Capture the cell that displays the provided text and extract its (X, Y) central coordinate. 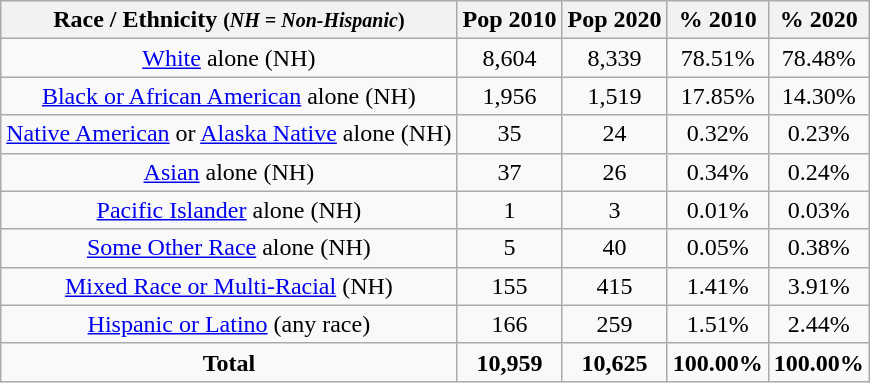
Black or African American alone (NH) (229, 96)
35 (510, 134)
78.51% (718, 58)
0.03% (818, 210)
White alone (NH) (229, 58)
% 2010 (718, 20)
0.38% (818, 248)
0.32% (718, 134)
1.41% (718, 286)
37 (510, 172)
3 (614, 210)
Race / Ethnicity (NH = Non-Hispanic) (229, 20)
Total (229, 362)
155 (510, 286)
0.01% (718, 210)
3.91% (818, 286)
24 (614, 134)
10,625 (614, 362)
2.44% (818, 324)
5 (510, 248)
Pop 2010 (510, 20)
40 (614, 248)
1,519 (614, 96)
Hispanic or Latino (any race) (229, 324)
8,604 (510, 58)
0.34% (718, 172)
1,956 (510, 96)
Mixed Race or Multi-Racial (NH) (229, 286)
Native American or Alaska Native alone (NH) (229, 134)
166 (510, 324)
78.48% (818, 58)
Some Other Race alone (NH) (229, 248)
8,339 (614, 58)
1.51% (718, 324)
% 2020 (818, 20)
259 (614, 324)
14.30% (818, 96)
26 (614, 172)
1 (510, 210)
0.05% (718, 248)
415 (614, 286)
0.23% (818, 134)
10,959 (510, 362)
0.24% (818, 172)
Pacific Islander alone (NH) (229, 210)
Asian alone (NH) (229, 172)
Pop 2020 (614, 20)
17.85% (718, 96)
